Provide the (X, Y) coordinate of the cell's center where the given text is located.  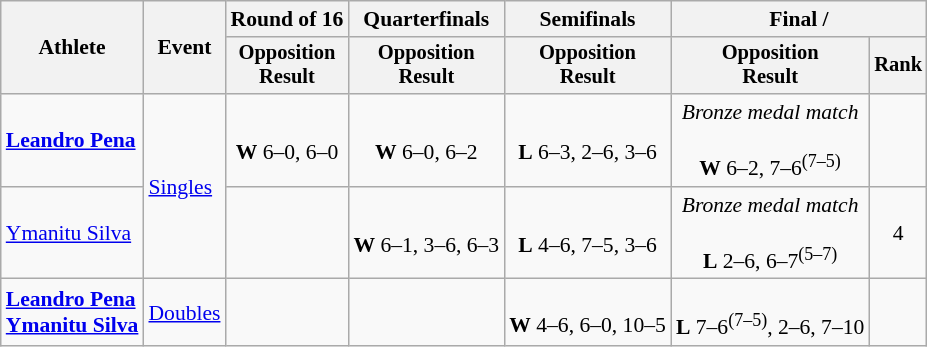
L 6–3, 2–6, 3–6 (588, 140)
W 6–0, 6–0 (288, 140)
L 7–6(7–5), 2–6, 7–10 (770, 312)
Semifinals (588, 19)
L 4–6, 7–5, 3–6 (588, 233)
W 6–1, 3–6, 6–3 (426, 233)
W 4–6, 6–0, 10–5 (588, 312)
Ymanitu Silva (72, 233)
Bronze medal matchW 6–2, 7–6(7–5) (770, 140)
Leandro Pena (72, 140)
Quarterfinals (426, 19)
Leandro PenaYmanitu Silva (72, 312)
Athlete (72, 48)
Doubles (184, 312)
Rank (898, 66)
Final / (799, 19)
Bronze medal matchL 2–6, 6–7(5–7) (770, 233)
Singles (184, 186)
W 6–0, 6–2 (426, 140)
Round of 16 (288, 19)
4 (898, 233)
Event (184, 48)
